Extract the [x, y] coordinate from the center of the cell holding the provided text.  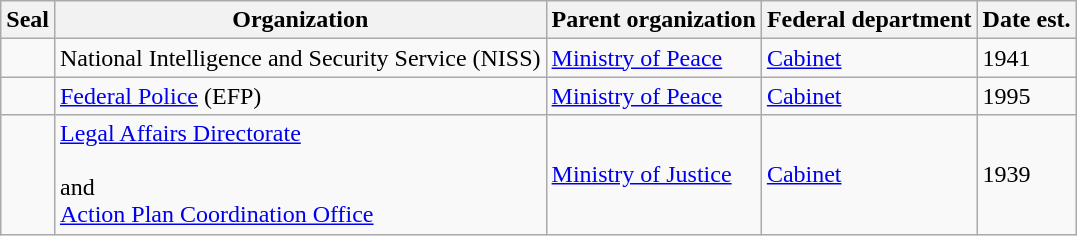
Organization [300, 20]
Date est. [1026, 20]
Parent organization [654, 20]
National Intelligence and Security Service (NISS) [300, 58]
Federal department [869, 20]
Federal Police (EFP) [300, 96]
Legal Affairs Directorateand Action Plan Coordination Office [300, 174]
Seal [28, 20]
1995 [1026, 96]
1941 [1026, 58]
Ministry of Justice [654, 174]
1939 [1026, 174]
